Detect which cell encompasses the target text, then output its [x, y] center coordinate. 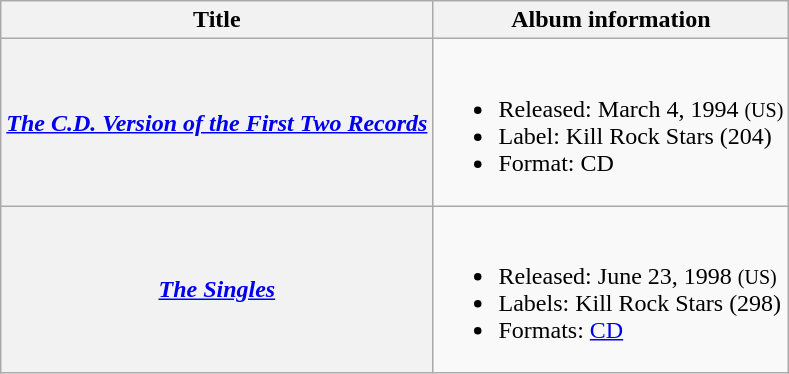
Title [217, 20]
Released: March 4, 1994 (US)Label: Kill Rock Stars (204)Format: CD [611, 122]
Album information [611, 20]
The Singles [217, 290]
Released: June 23, 1998 (US)Labels: Kill Rock Stars (298)Formats: CD [611, 290]
The C.D. Version of the First Two Records [217, 122]
